Search for the cell housing the specified text and yield its (x, y) center coordinate. 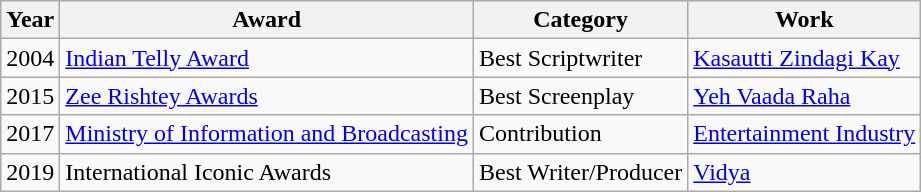
Contribution (580, 134)
Best Screenplay (580, 96)
2019 (30, 172)
Best Scriptwriter (580, 58)
Year (30, 20)
Best Writer/Producer (580, 172)
2004 (30, 58)
Ministry of Information and Broadcasting (267, 134)
Zee Rishtey Awards (267, 96)
Work (804, 20)
Vidya (804, 172)
Entertainment Industry (804, 134)
International Iconic Awards (267, 172)
2017 (30, 134)
Yeh Vaada Raha (804, 96)
Indian Telly Award (267, 58)
Award (267, 20)
Category (580, 20)
Kasautti Zindagi Kay (804, 58)
2015 (30, 96)
